Return (x, y) of the center of cell containing provided text 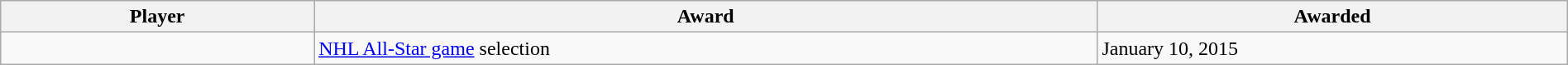
Award (706, 17)
Player (157, 17)
January 10, 2015 (1332, 48)
NHL All-Star game selection (706, 48)
Awarded (1332, 17)
